Detect which cell encompasses the target text, then output its (X, Y) center coordinate. 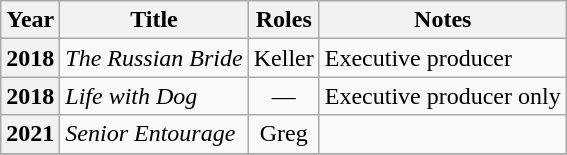
The Russian Bride (154, 58)
— (284, 96)
Life with Dog (154, 96)
Keller (284, 58)
Executive producer only (442, 96)
Greg (284, 134)
Executive producer (442, 58)
Year (30, 20)
Title (154, 20)
Notes (442, 20)
Roles (284, 20)
Senior Entourage (154, 134)
2021 (30, 134)
